Return [X, Y] of the center of cell containing provided text 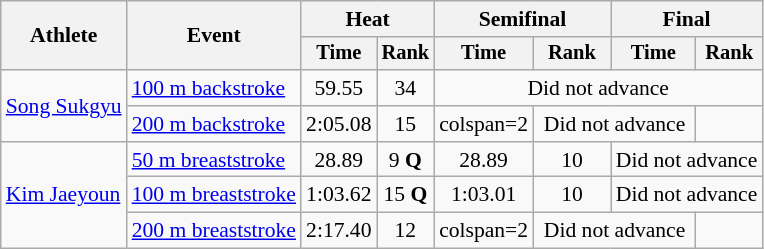
59.55 [338, 88]
9 Q [406, 160]
34 [406, 88]
Final [687, 19]
100 m breaststroke [214, 195]
Semifinal [522, 19]
12 [406, 231]
Kim Jaeyoun [64, 196]
100 m backstroke [214, 88]
Event [214, 36]
200 m breaststroke [214, 231]
1:03.01 [484, 195]
2:05.08 [338, 124]
2:17.40 [338, 231]
Song Sukgyu [64, 106]
15 Q [406, 195]
1:03.62 [338, 195]
200 m backstroke [214, 124]
Athlete [64, 36]
50 m breaststroke [214, 160]
15 [406, 124]
Heat [368, 19]
